For the text-containing cell, return its midpoint in [X, Y] coordinate format. 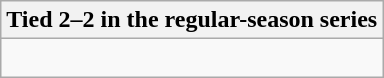
Tied 2–2 in the regular-season series [192, 20]
